Identify which cell holds the provided text, then report its [x, y] central coordinate. 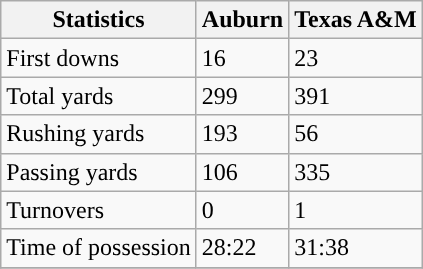
Passing yards [99, 172]
16 [242, 58]
299 [242, 96]
391 [356, 96]
Auburn [242, 20]
28:22 [242, 248]
56 [356, 134]
31:38 [356, 248]
Statistics [99, 20]
Rushing yards [99, 134]
106 [242, 172]
23 [356, 58]
Texas A&M [356, 20]
0 [242, 210]
First downs [99, 58]
Turnovers [99, 210]
335 [356, 172]
193 [242, 134]
Time of possession [99, 248]
1 [356, 210]
Total yards [99, 96]
